Provide the [X, Y] coordinate of the cell's center where the given text is located.  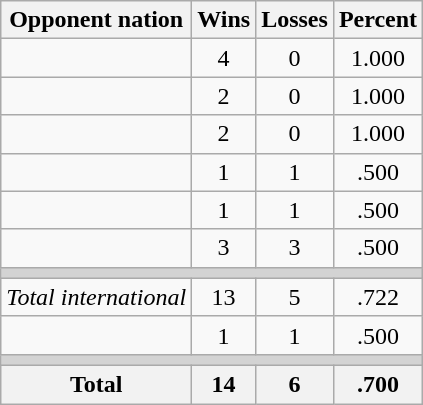
Total [96, 384]
.722 [378, 297]
Wins [224, 20]
5 [295, 297]
14 [224, 384]
13 [224, 297]
6 [295, 384]
4 [224, 58]
.700 [378, 384]
Opponent nation [96, 20]
Percent [378, 20]
Losses [295, 20]
Total international [96, 297]
